Return [X, Y] of the center of cell containing provided text 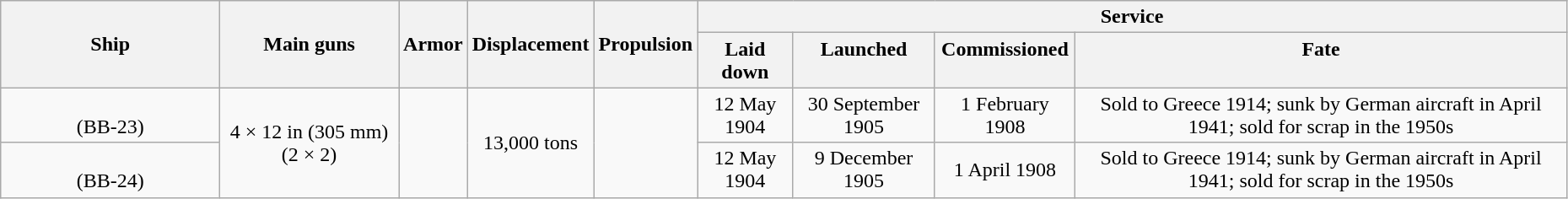
Armor [434, 44]
30 September 1905 [864, 115]
Service [1132, 17]
Propulsion [646, 44]
Laid down [746, 61]
1 February 1908 [1005, 115]
Displacement [531, 44]
Main guns [310, 44]
9 December 1905 [864, 170]
13,000 tons [531, 143]
Launched [864, 61]
1 April 1908 [1005, 170]
(BB-23) [110, 115]
Commissioned [1005, 61]
(BB-24) [110, 170]
Fate [1321, 61]
4 × 12 in (305 mm) (2 × 2) [310, 143]
Ship [110, 44]
